Find where the given text appears and provide that cell's center as (X, Y) coordinate. 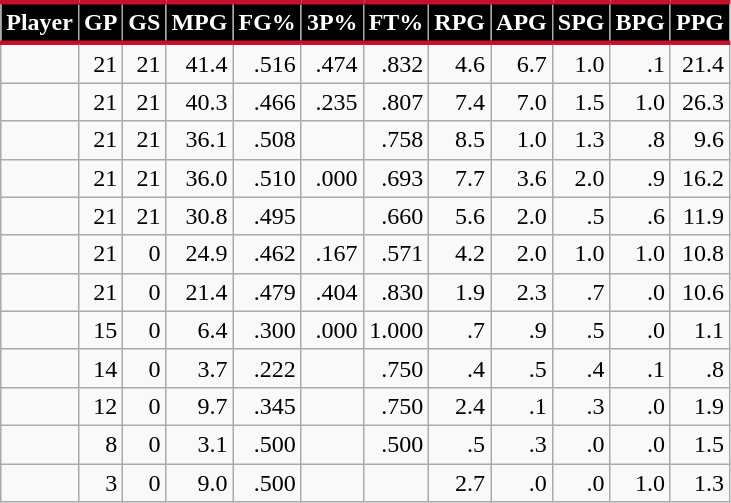
9.0 (200, 483)
APG (522, 22)
.462 (267, 254)
Player (40, 22)
3.1 (200, 444)
.167 (332, 254)
1.1 (700, 330)
.516 (267, 63)
.758 (396, 140)
6.7 (522, 63)
40.3 (200, 102)
3.7 (200, 368)
.571 (396, 254)
3.6 (522, 178)
4.6 (460, 63)
.474 (332, 63)
2.7 (460, 483)
24.9 (200, 254)
10.8 (700, 254)
SPG (581, 22)
.832 (396, 63)
7.4 (460, 102)
FT% (396, 22)
FG% (267, 22)
.300 (267, 330)
9.7 (200, 406)
BPG (640, 22)
.660 (396, 216)
7.0 (522, 102)
8.5 (460, 140)
36.0 (200, 178)
3P% (332, 22)
.404 (332, 292)
.495 (267, 216)
8 (100, 444)
.830 (396, 292)
.693 (396, 178)
9.6 (700, 140)
6.4 (200, 330)
.235 (332, 102)
GS (144, 22)
.508 (267, 140)
41.4 (200, 63)
.466 (267, 102)
15 (100, 330)
PPG (700, 22)
10.6 (700, 292)
.807 (396, 102)
2.4 (460, 406)
.345 (267, 406)
16.2 (700, 178)
26.3 (700, 102)
GP (100, 22)
.510 (267, 178)
3 (100, 483)
11.9 (700, 216)
RPG (460, 22)
14 (100, 368)
1.000 (396, 330)
30.8 (200, 216)
.222 (267, 368)
.479 (267, 292)
5.6 (460, 216)
MPG (200, 22)
2.3 (522, 292)
4.2 (460, 254)
.6 (640, 216)
12 (100, 406)
7.7 (460, 178)
36.1 (200, 140)
